Pinpoint the cell where the given text exists, returning its (X, Y) midpoint coordinate. 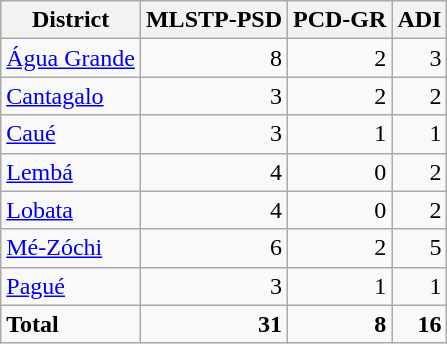
MLSTP-PSD (214, 20)
6 (214, 248)
Lembá (71, 172)
Total (71, 324)
Lobata (71, 210)
Água Grande (71, 58)
5 (420, 248)
16 (420, 324)
ADI (420, 20)
Mé-Zóchi (71, 248)
District (71, 20)
Pagué (71, 286)
Caué (71, 134)
31 (214, 324)
PCD-GR (340, 20)
Cantagalo (71, 96)
